Detect which cell encompasses the target text, then output its [x, y] center coordinate. 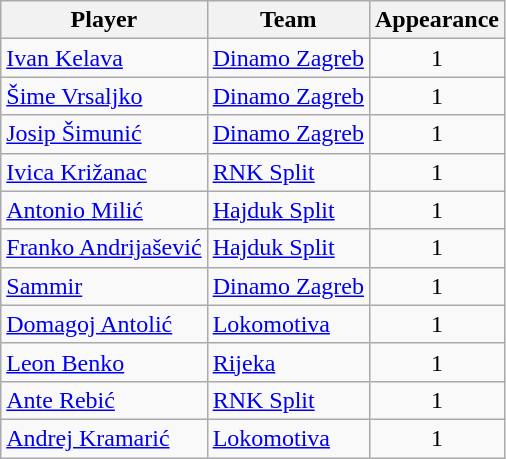
Josip Šimunić [104, 134]
Andrej Kramarić [104, 438]
Appearance [436, 20]
Leon Benko [104, 362]
Ivan Kelava [104, 58]
Sammir [104, 286]
Ante Rebić [104, 400]
Franko Andrijašević [104, 248]
Domagoj Antolić [104, 324]
Player [104, 20]
Team [288, 20]
Ivica Križanac [104, 172]
Antonio Milić [104, 210]
Rijeka [288, 362]
Šime Vrsaljko [104, 96]
